Locate the cell with the specified text and output its (x, y) center coordinate. 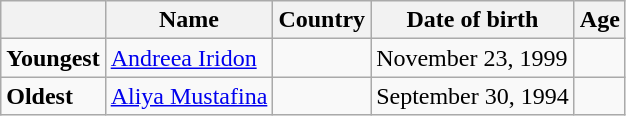
September 30, 1994 (473, 96)
November 23, 1999 (473, 58)
Date of birth (473, 20)
Age (600, 20)
Oldest (53, 96)
Andreea Iridon (189, 58)
Youngest (53, 58)
Name (189, 20)
Country (322, 20)
Aliya Mustafina (189, 96)
